Scan for the cell matching the given text and deliver its (X, Y) coordinate at center. 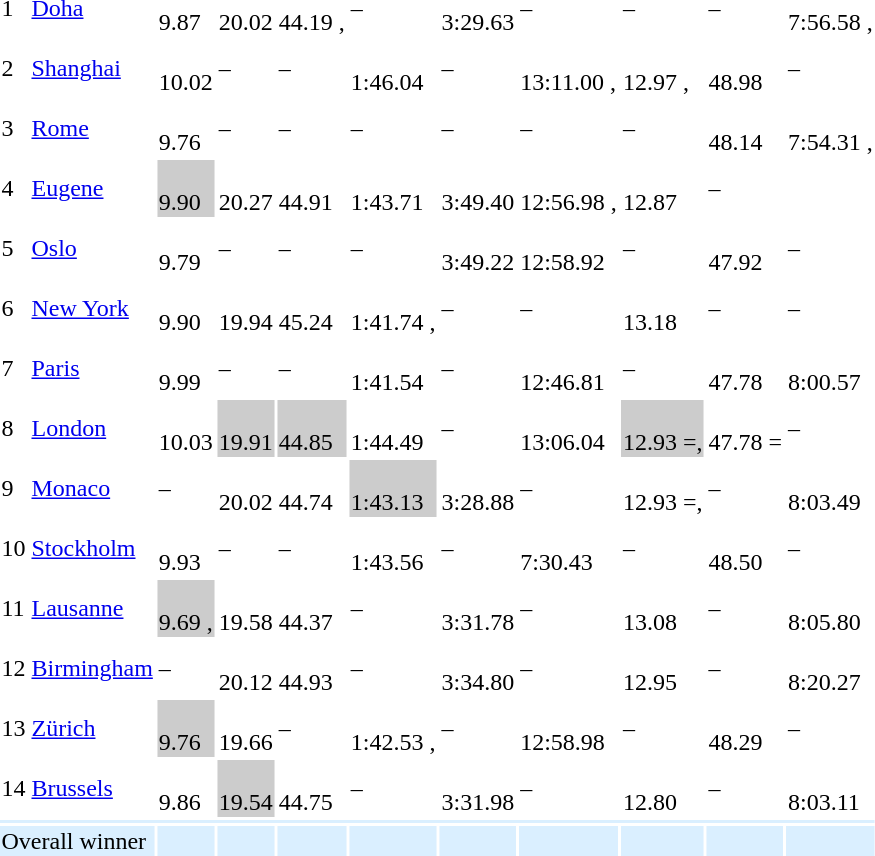
9 (14, 488)
45.24 (312, 308)
47.92 (746, 248)
Zürich (92, 728)
8:05.80 (830, 608)
20.27 (246, 188)
9.86 (186, 788)
8 (14, 428)
Eugene (92, 188)
8:00.57 (830, 368)
Rome (92, 128)
12:58.98 (569, 728)
1:43.56 (393, 548)
9.99 (186, 368)
44.93 (312, 668)
9.69 , (186, 608)
47.78 (746, 368)
19.66 (246, 728)
48.98 (746, 68)
12.87 (662, 188)
Overall winner (77, 841)
3 (14, 128)
1:46.04 (393, 68)
8:03.49 (830, 488)
5 (14, 248)
14 (14, 788)
Monaco (92, 488)
Brussels (92, 788)
19.91 (246, 428)
3:49.22 (478, 248)
48.50 (746, 548)
9.93 (186, 548)
13.08 (662, 608)
44.85 (312, 428)
London (92, 428)
12:56.98 , (569, 188)
Oslo (92, 248)
13:06.04 (569, 428)
12.95 (662, 668)
7:54.31 , (830, 128)
20.12 (246, 668)
12:58.92 (569, 248)
3:31.78 (478, 608)
Stockholm (92, 548)
10.03 (186, 428)
Birmingham (92, 668)
3:49.40 (478, 188)
7 (14, 368)
4 (14, 188)
11 (14, 608)
9.79 (186, 248)
6 (14, 308)
1:41.54 (393, 368)
19.54 (246, 788)
1:43.13 (393, 488)
12:46.81 (569, 368)
47.78 = (746, 428)
Shanghai (92, 68)
12 (14, 668)
12.97 , (662, 68)
19.94 (246, 308)
1:44.49 (393, 428)
7:30.43 (569, 548)
12.80 (662, 788)
New York (92, 308)
1:42.53 , (393, 728)
Lausanne (92, 608)
13 (14, 728)
13.18 (662, 308)
3:34.80 (478, 668)
48.14 (746, 128)
44.75 (312, 788)
44.91 (312, 188)
8:03.11 (830, 788)
10.02 (186, 68)
2 (14, 68)
19.58 (246, 608)
1:41.74 , (393, 308)
Paris (92, 368)
13:11.00 , (569, 68)
48.29 (746, 728)
3:28.88 (478, 488)
44.74 (312, 488)
44.37 (312, 608)
8:20.27 (830, 668)
20.02 (246, 488)
10 (14, 548)
1:43.71 (393, 188)
3:31.98 (478, 788)
